Detect which cell encompasses the target text, then output its (x, y) center coordinate. 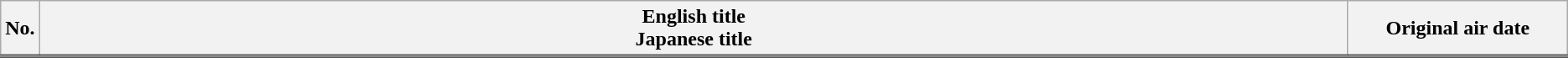
English title Japanese title (694, 29)
Original air date (1457, 29)
No. (20, 29)
